Scan for the cell matching the given text and deliver its (X, Y) coordinate at center. 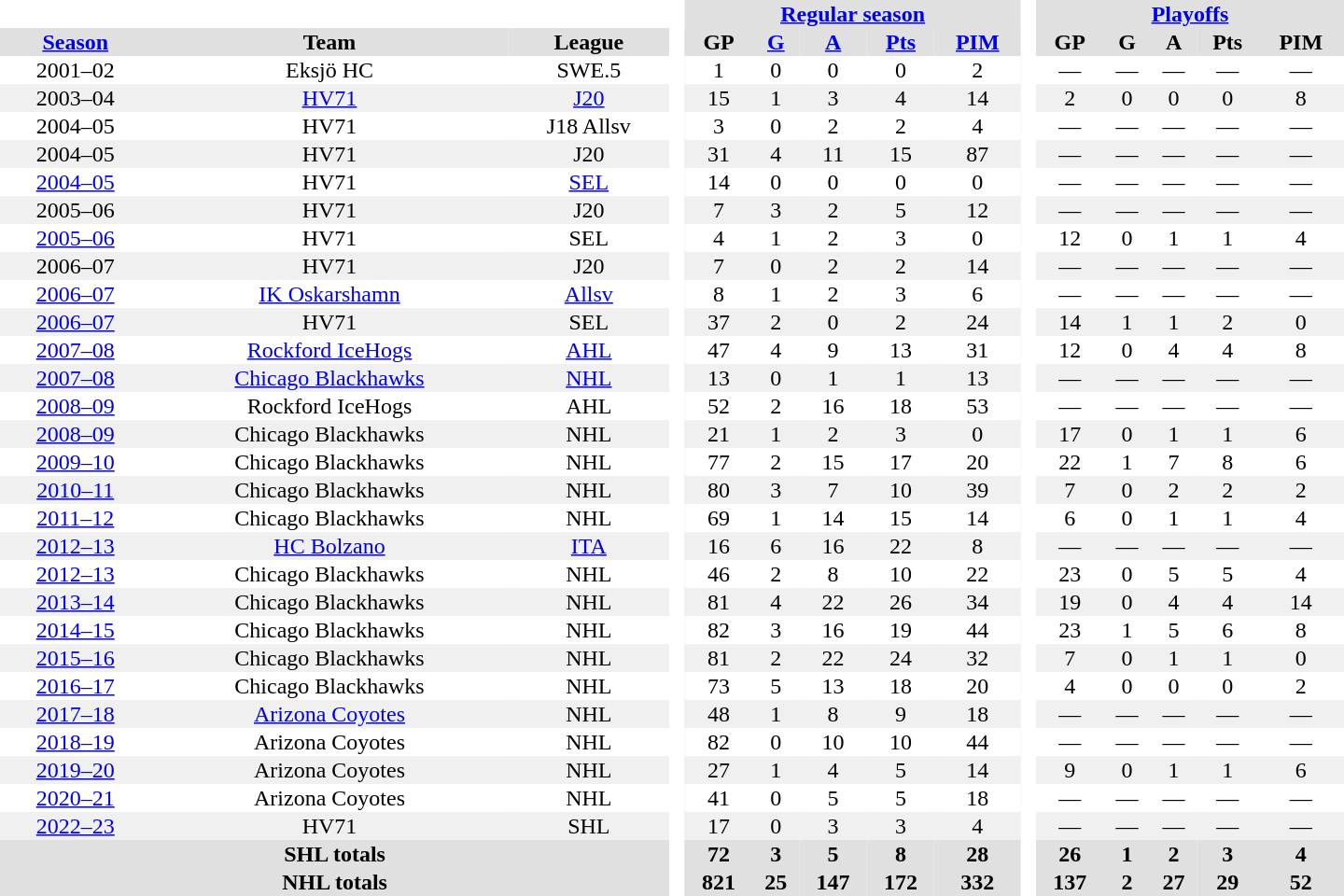
47 (719, 350)
2017–18 (76, 714)
J18 Allsv (588, 126)
21 (719, 434)
Regular season (853, 14)
41 (719, 798)
2013–14 (76, 602)
2009–10 (76, 462)
SWE.5 (588, 70)
2010–11 (76, 490)
25 (776, 882)
73 (719, 686)
137 (1070, 882)
11 (833, 154)
Eksjö HC (330, 70)
69 (719, 518)
HC Bolzano (330, 546)
39 (977, 490)
2020–21 (76, 798)
2014–15 (76, 630)
IK Oskarshamn (330, 294)
ITA (588, 546)
SHL totals (334, 854)
32 (977, 658)
NHL totals (334, 882)
2016–17 (76, 686)
48 (719, 714)
2003–04 (76, 98)
147 (833, 882)
28 (977, 854)
Team (330, 42)
821 (719, 882)
172 (901, 882)
Allsv (588, 294)
League (588, 42)
72 (719, 854)
Season (76, 42)
Playoffs (1190, 14)
53 (977, 406)
2018–19 (76, 742)
2019–20 (76, 770)
332 (977, 882)
80 (719, 490)
46 (719, 574)
SHL (588, 826)
77 (719, 462)
2011–12 (76, 518)
29 (1228, 882)
34 (977, 602)
2001–02 (76, 70)
37 (719, 322)
2022–23 (76, 826)
87 (977, 154)
2015–16 (76, 658)
